Detect which cell encompasses the target text, then output its (X, Y) center coordinate. 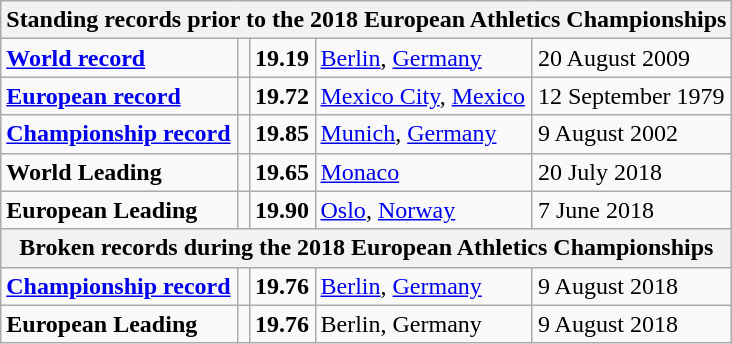
European record (120, 96)
Monaco (424, 172)
19.72 (282, 96)
7 June 2018 (632, 210)
Mexico City, Mexico (424, 96)
World record (120, 58)
Oslo, Norway (424, 210)
9 August 2002 (632, 134)
19.85 (282, 134)
12 September 1979 (632, 96)
Munich, Germany (424, 134)
20 August 2009 (632, 58)
Standing records prior to the 2018 European Athletics Championships (366, 20)
19.19 (282, 58)
19.65 (282, 172)
Broken records during the 2018 European Athletics Championships (366, 248)
World Leading (120, 172)
19.90 (282, 210)
20 July 2018 (632, 172)
